For the text-containing cell, return its midpoint in (x, y) coordinate format. 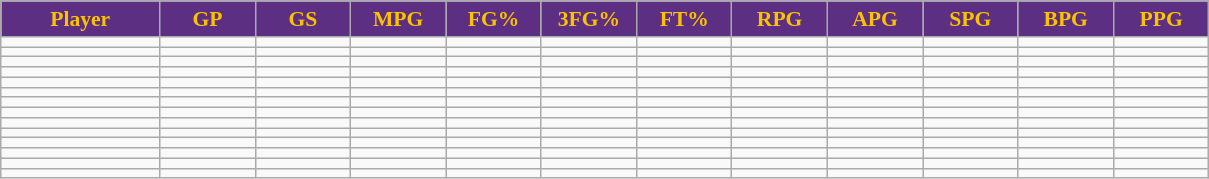
MPG (398, 19)
Player (80, 19)
BPG (1066, 19)
GS (302, 19)
APG (874, 19)
SPG (970, 19)
GP (208, 19)
FT% (684, 19)
FG% (494, 19)
PPG (1161, 19)
3FG% (588, 19)
RPG (780, 19)
